Output the [x, y] coordinate of the center of the cell containing the given text.  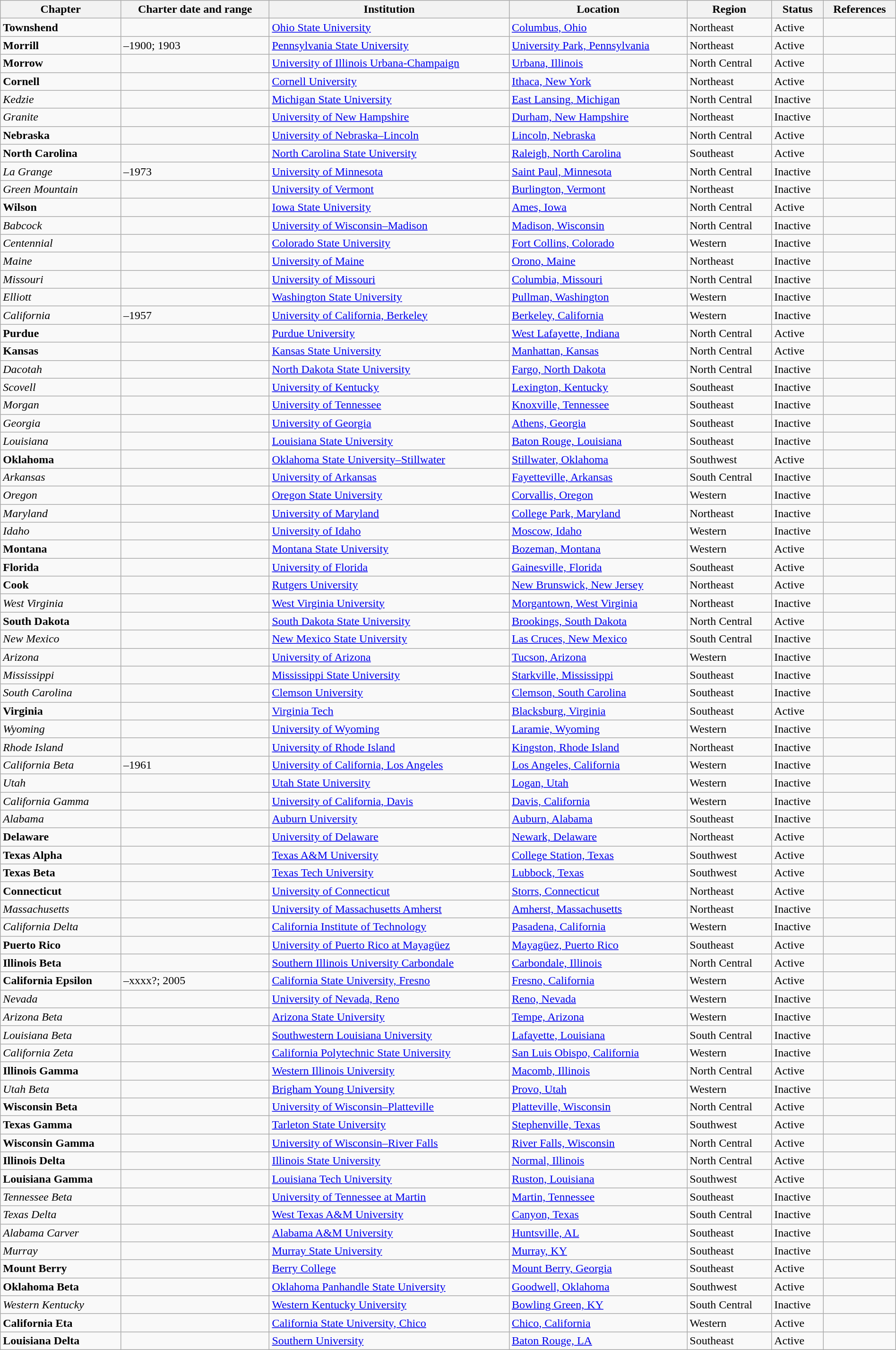
University of Maryland [389, 513]
Murray State University [389, 1251]
Maine [60, 261]
Clemson, South Carolina [598, 693]
Charter date and range [195, 9]
Virginia [60, 711]
Columbus, Ohio [598, 27]
Oregon State University [389, 495]
Urbana, Illinois [598, 63]
East Lansing, Michigan [598, 99]
Orono, Maine [598, 261]
Utah State University [389, 783]
University of Arkansas [389, 477]
Ithaca, New York [598, 81]
Amherst, Massachusetts [598, 909]
River Falls, Wisconsin [598, 1143]
Chico, California [598, 1323]
Arkansas [60, 477]
Montana State University [389, 549]
Alabama Carver [60, 1233]
University of Delaware [389, 837]
Baton Rouge, Louisiana [598, 441]
Kansas [60, 351]
University of Connecticut [389, 891]
Lincoln, Nebraska [598, 135]
Saint Paul, Minnesota [598, 171]
California Zeta [60, 1053]
Utah Beta [60, 1089]
Arizona Beta [60, 1017]
Wyoming [60, 729]
California Epsilon [60, 981]
Alabama [60, 819]
University of Nebraska–Lincoln [389, 135]
Arizona State University [389, 1017]
Wilson [60, 207]
Lubbock, Texas [598, 873]
Brigham Young University [389, 1089]
Michigan State University [389, 99]
University of Georgia [389, 423]
Provo, Utah [598, 1089]
Clemson University [389, 693]
Kingston, Rhode Island [598, 747]
North Carolina State University [389, 153]
Elliott [60, 297]
Louisiana Beta [60, 1035]
Columbia, Missouri [598, 279]
Montana [60, 549]
University of Wisconsin–Madison [389, 225]
Stephenville, Texas [598, 1125]
Platteville, Wisconsin [598, 1107]
West Lafayette, Indiana [598, 333]
Louisiana State University [389, 441]
California Polytechnic State University [389, 1053]
Fresno, California [598, 981]
Colorado State University [389, 243]
Morrow [60, 63]
Morgantown, West Virginia [598, 603]
Corvallis, Oregon [598, 495]
Oklahoma [60, 459]
University of California, Davis [389, 801]
Nevada [60, 999]
Kedzie [60, 99]
Reno, Nevada [598, 999]
Region [730, 9]
–xxxx?; 2005 [195, 981]
Western Kentucky University [389, 1305]
Brookings, South Dakota [598, 621]
West Virginia [60, 603]
Ruston, Louisiana [598, 1179]
Texas Tech University [389, 873]
Texas Gamma [60, 1125]
Tucson, Arizona [598, 657]
New Brunswick, New Jersey [598, 585]
Illinois Gamma [60, 1071]
Missouri [60, 279]
Alabama A&M University [389, 1233]
Cornell University [389, 81]
Wisconsin Gamma [60, 1143]
Carbondale, Illinois [598, 963]
University Park, Pennsylvania [598, 45]
University of Massachusetts Amherst [389, 909]
La Grange [60, 171]
University of Wisconsin–Platteville [389, 1107]
University of Missouri [389, 279]
Davis, California [598, 801]
Madison, Wisconsin [598, 225]
College Park, Maryland [598, 513]
Baton Rouge, LA [598, 1341]
Wisconsin Beta [60, 1107]
Goodwell, Oklahoma [598, 1287]
Oklahoma State University–Stillwater [389, 459]
Delaware [60, 837]
Texas A&M University [389, 855]
Berkeley, California [598, 315]
Massachusetts [60, 909]
Lexington, Kentucky [598, 387]
References [860, 9]
–1900; 1903 [195, 45]
California Beta [60, 765]
Athens, Georgia [598, 423]
University of Rhode Island [389, 747]
Oklahoma Panhandle State University [389, 1287]
New Mexico State University [389, 639]
West Virginia University [389, 603]
Fort Collins, Colorado [598, 243]
Pasadena, California [598, 927]
Texas Alpha [60, 855]
University of Arizona [389, 657]
California State University, Chico [389, 1323]
Louisiana Tech University [389, 1179]
Kansas State University [389, 351]
Connecticut [60, 891]
–1957 [195, 315]
Iowa State University [389, 207]
Purdue University [389, 333]
North Dakota State University [389, 369]
Southern Illinois University Carbondale [389, 963]
Institution [389, 9]
California Gamma [60, 801]
Puerto Rico [60, 945]
University of Nevada, Reno [389, 999]
Southwestern Louisiana University [389, 1035]
Scovell [60, 387]
Fargo, North Dakota [598, 369]
Los Angeles, California [598, 765]
Dacotah [60, 369]
Starkville, Mississippi [598, 675]
Mayagüez, Puerto Rico [598, 945]
Texas Delta [60, 1215]
University of Maine [389, 261]
University of Illinois Urbana-Champaign [389, 63]
–1961 [195, 765]
California Eta [60, 1323]
University of Tennessee [389, 405]
North Carolina [60, 153]
Centennial [60, 243]
Washington State University [389, 297]
Tempe, Arizona [598, 1017]
Huntsville, AL [598, 1233]
Murray, KY [598, 1251]
Auburn, Alabama [598, 819]
California Institute of Technology [389, 927]
Blacksburg, Virginia [598, 711]
Oklahoma Beta [60, 1287]
Pullman, Washington [598, 297]
Idaho [60, 531]
University of Tennessee at Martin [389, 1197]
Ames, Iowa [598, 207]
Georgia [60, 423]
Mississippi State University [389, 675]
University of Idaho [389, 531]
Burlington, Vermont [598, 189]
Purdue [60, 333]
University of Minnesota [389, 171]
University of Kentucky [389, 387]
Murray [60, 1251]
College Station, Texas [598, 855]
University of Vermont [389, 189]
South Carolina [60, 693]
Florida [60, 567]
Gainesville, Florida [598, 567]
University of New Hampshire [389, 117]
Normal, Illinois [598, 1161]
Mount Berry, Georgia [598, 1269]
Utah [60, 783]
Mississippi [60, 675]
Morgan [60, 405]
Knoxville, Tennessee [598, 405]
Raleigh, North Carolina [598, 153]
Maryland [60, 513]
San Luis Obispo, California [598, 1053]
Illinois Beta [60, 963]
Newark, Delaware [598, 837]
Louisiana Delta [60, 1341]
Berry College [389, 1269]
Tennessee Beta [60, 1197]
University of California, Berkeley [389, 315]
Storrs, Connecticut [598, 891]
Auburn University [389, 819]
Tarleton State University [389, 1125]
Western Illinois University [389, 1071]
Logan, Utah [598, 783]
University of Puerto Rico at Mayagüez [389, 945]
Louisiana Gamma [60, 1179]
Stillwater, Oklahoma [598, 459]
Rhode Island [60, 747]
Lafayette, Louisiana [598, 1035]
California Delta [60, 927]
Location [598, 9]
Illinois State University [389, 1161]
South Dakota [60, 621]
California [60, 315]
Granite [60, 117]
Townshend [60, 27]
Status [798, 9]
Louisiana [60, 441]
South Dakota State University [389, 621]
Pennsylvania State University [389, 45]
Ohio State University [389, 27]
Las Cruces, New Mexico [598, 639]
Martin, Tennessee [598, 1197]
Manhattan, Kansas [598, 351]
University of Wyoming [389, 729]
Southern University [389, 1341]
Chapter [60, 9]
Macomb, Illinois [598, 1071]
–1973 [195, 171]
Rutgers University [389, 585]
Arizona [60, 657]
Bowling Green, KY [598, 1305]
Nebraska [60, 135]
University of Wisconsin–River Falls [389, 1143]
Mount Berry [60, 1269]
Durham, New Hampshire [598, 117]
Babcock [60, 225]
Virginia Tech [389, 711]
University of Florida [389, 567]
West Texas A&M University [389, 1215]
University of California, Los Angeles [389, 765]
Laramie, Wyoming [598, 729]
Cornell [60, 81]
Cook [60, 585]
Moscow, Idaho [598, 531]
Oregon [60, 495]
Bozeman, Montana [598, 549]
New Mexico [60, 639]
Canyon, Texas [598, 1215]
Illinois Delta [60, 1161]
Western Kentucky [60, 1305]
Green Mountain [60, 189]
California State University, Fresno [389, 981]
Fayetteville, Arkansas [598, 477]
Texas Beta [60, 873]
Morrill [60, 45]
